For the text-containing cell, return its midpoint in (X, Y) coordinate format. 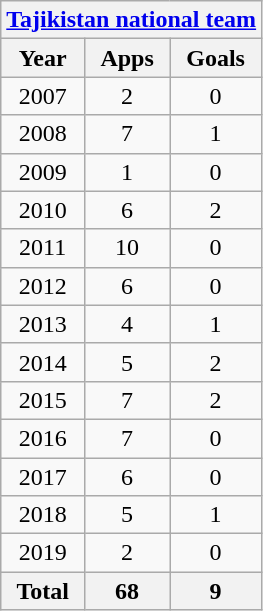
2009 (43, 172)
2017 (43, 477)
2010 (43, 210)
Year (43, 58)
10 (128, 248)
68 (128, 591)
2016 (43, 438)
2018 (43, 515)
4 (128, 324)
2011 (43, 248)
2007 (43, 96)
2019 (43, 553)
2015 (43, 400)
Tajikistan national team (132, 20)
9 (216, 591)
2012 (43, 286)
Total (43, 591)
2014 (43, 362)
2008 (43, 134)
Goals (216, 58)
2013 (43, 324)
Apps (128, 58)
